Extract the (x, y) coordinate from the center of the cell holding the provided text.  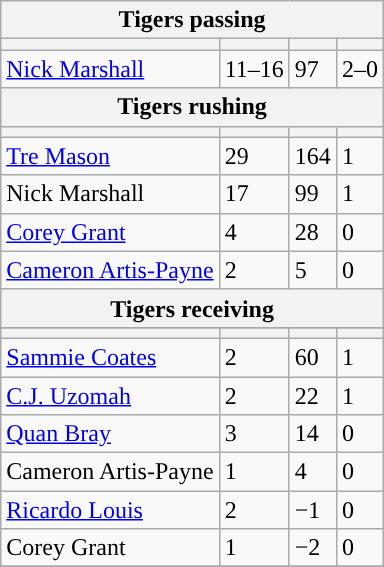
29 (254, 156)
Tre Mason (110, 156)
164 (312, 156)
2–0 (360, 69)
Tigers rushing (192, 107)
−2 (312, 548)
97 (312, 69)
3 (254, 434)
28 (312, 232)
11–16 (254, 69)
17 (254, 194)
99 (312, 194)
60 (312, 357)
5 (312, 270)
14 (312, 434)
22 (312, 395)
Tigers receiving (192, 308)
Ricardo Louis (110, 510)
Sammie Coates (110, 357)
C.J. Uzomah (110, 395)
−1 (312, 510)
Tigers passing (192, 20)
Quan Bray (110, 434)
